Provide the [x, y] coordinate of the cell's center where the given text is located.  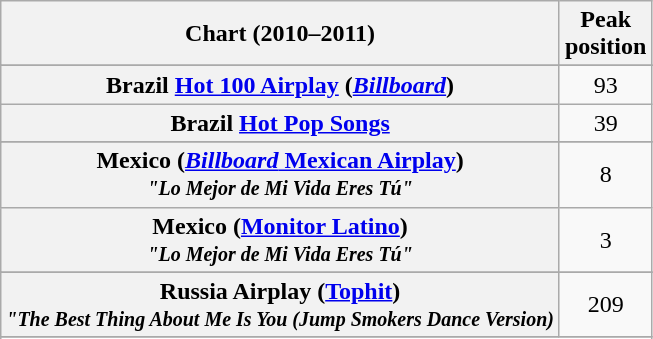
93 [605, 85]
209 [605, 304]
Peakposition [605, 34]
Chart (2010–2011) [280, 34]
8 [605, 174]
Brazil Hot Pop Songs [280, 123]
Mexico (Monitor Latino)"Lo Mejor de Mi Vida Eres Tú" [280, 240]
Russia Airplay (Tophit)"The Best Thing About Me Is You (Jump Smokers Dance Version) [280, 304]
Mexico (Billboard Mexican Airplay)"Lo Mejor de Mi Vida Eres Tú" [280, 174]
Brazil Hot 100 Airplay (Billboard) [280, 85]
39 [605, 123]
3 [605, 240]
